Provide the (X, Y) coordinate of the cell's center where the given text is located.  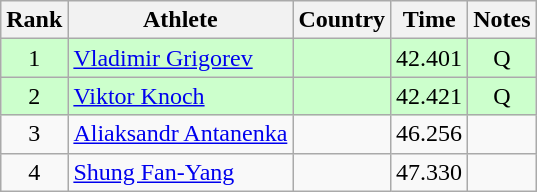
1 (34, 58)
Vladimir Grigorev (180, 58)
Athlete (180, 20)
47.330 (430, 172)
4 (34, 172)
Notes (502, 20)
3 (34, 134)
Viktor Knoch (180, 96)
Aliaksandr Antanenka (180, 134)
2 (34, 96)
42.401 (430, 58)
Shung Fan-Yang (180, 172)
Rank (34, 20)
42.421 (430, 96)
46.256 (430, 134)
Time (430, 20)
Country (342, 20)
